Determine the [x, y] coordinate at the center of the cell enclosing the given text.  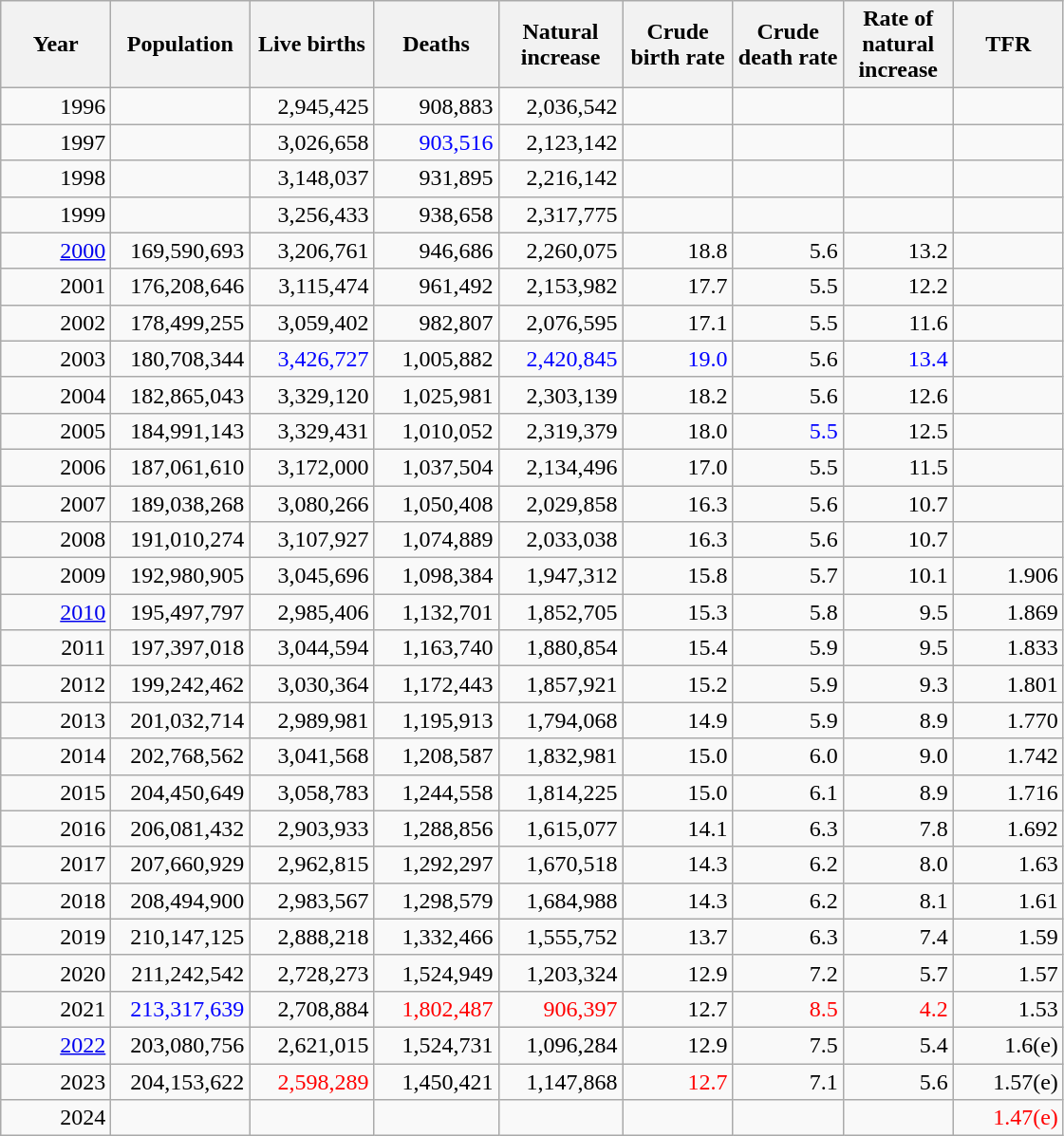
1,132,701 [437, 612]
1999 [56, 214]
3,329,431 [311, 431]
Rate of natural increase [898, 45]
180,708,344 [180, 359]
189,038,268 [180, 504]
3,172,000 [311, 467]
2,076,595 [560, 323]
8.5 [788, 1009]
1,852,705 [560, 612]
2020 [56, 973]
2011 [56, 648]
206,081,432 [180, 829]
199,242,462 [180, 684]
6.0 [788, 756]
1,208,587 [437, 756]
178,499,255 [180, 323]
2,621,015 [311, 1045]
946,686 [437, 251]
2015 [56, 792]
Year [56, 45]
19.0 [678, 359]
2,123,142 [560, 142]
1.59 [1008, 937]
184,991,143 [180, 431]
1,292,297 [437, 865]
8.1 [898, 901]
1998 [56, 178]
1,332,466 [437, 937]
2019 [56, 937]
7.5 [788, 1045]
Crude birth rate [678, 45]
204,450,649 [180, 792]
1.906 [1008, 576]
2023 [56, 1081]
2,153,982 [560, 287]
192,980,905 [180, 576]
1,880,854 [560, 648]
2016 [56, 829]
3,059,402 [311, 323]
1,025,981 [437, 395]
14.9 [678, 720]
203,080,756 [180, 1045]
18.2 [678, 395]
2,903,933 [311, 829]
3,426,727 [311, 359]
4.2 [898, 1009]
3,206,761 [311, 251]
7.2 [788, 973]
1,163,740 [437, 648]
14.1 [678, 829]
2,708,884 [311, 1009]
18.0 [678, 431]
Population [180, 45]
2,888,218 [311, 937]
1.716 [1008, 792]
1,098,384 [437, 576]
9.3 [898, 684]
3,148,037 [311, 178]
Deaths [437, 45]
2010 [56, 612]
1,172,443 [437, 684]
2,962,815 [311, 865]
7.8 [898, 829]
2008 [56, 540]
13.2 [898, 251]
1.63 [1008, 865]
8.0 [898, 865]
10.1 [898, 576]
2,420,845 [560, 359]
2007 [56, 504]
1,524,731 [437, 1045]
2,036,542 [560, 106]
1,832,981 [560, 756]
906,397 [560, 1009]
3,041,568 [311, 756]
213,317,639 [180, 1009]
7.1 [788, 1081]
182,865,043 [180, 395]
2009 [56, 576]
17.7 [678, 287]
1.742 [1008, 756]
12.5 [898, 431]
2,983,567 [311, 901]
2005 [56, 431]
2,728,273 [311, 973]
1,005,882 [437, 359]
176,208,646 [180, 287]
931,895 [437, 178]
2,260,075 [560, 251]
1,450,421 [437, 1081]
1,684,988 [560, 901]
2,319,379 [560, 431]
5.4 [898, 1045]
11.5 [898, 467]
12.6 [898, 395]
1.57(e) [1008, 1081]
1996 [56, 106]
1,288,856 [437, 829]
1.47(e) [1008, 1118]
2,216,142 [560, 178]
7.4 [898, 937]
2021 [56, 1009]
1,195,913 [437, 720]
1,244,558 [437, 792]
1,203,324 [560, 973]
TFR [1008, 45]
1,794,068 [560, 720]
17.1 [678, 323]
1,947,312 [560, 576]
191,010,274 [180, 540]
211,242,542 [180, 973]
1,670,518 [560, 865]
5.8 [788, 612]
2,303,139 [560, 395]
15.8 [678, 576]
1997 [56, 142]
169,590,693 [180, 251]
15.2 [678, 684]
2003 [56, 359]
2,134,496 [560, 467]
938,658 [437, 214]
2004 [56, 395]
2018 [56, 901]
3,256,433 [311, 214]
1,147,868 [560, 1081]
202,768,562 [180, 756]
207,660,929 [180, 865]
2014 [56, 756]
3,030,364 [311, 684]
18.8 [678, 251]
6.1 [788, 792]
1,524,949 [437, 973]
1,074,889 [437, 540]
2022 [56, 1045]
210,147,125 [180, 937]
2001 [56, 287]
3,045,696 [311, 576]
12.2 [898, 287]
2002 [56, 323]
3,044,594 [311, 648]
1.6(e) [1008, 1045]
1.833 [1008, 648]
Natural increase [560, 45]
903,516 [437, 142]
2013 [56, 720]
2,317,775 [560, 214]
2000 [56, 251]
187,061,610 [180, 467]
1,298,579 [437, 901]
908,883 [437, 106]
2006 [56, 467]
2024 [56, 1118]
197,397,018 [180, 648]
1,802,487 [437, 1009]
2,989,981 [311, 720]
2,598,289 [311, 1081]
1,037,504 [437, 467]
2,945,425 [311, 106]
1,615,077 [560, 829]
2017 [56, 865]
1.57 [1008, 973]
1,857,921 [560, 684]
195,497,797 [180, 612]
15.3 [678, 612]
1,096,284 [560, 1045]
Live births [311, 45]
208,494,900 [180, 901]
1.869 [1008, 612]
13.4 [898, 359]
3,329,120 [311, 395]
11.6 [898, 323]
1.53 [1008, 1009]
1,050,408 [437, 504]
Crude death rate [788, 45]
17.0 [678, 467]
201,032,714 [180, 720]
2,985,406 [311, 612]
3,080,266 [311, 504]
15.4 [678, 648]
982,807 [437, 323]
3,026,658 [311, 142]
2012 [56, 684]
1.770 [1008, 720]
1.692 [1008, 829]
3,107,927 [311, 540]
1,010,052 [437, 431]
961,492 [437, 287]
3,115,474 [311, 287]
9.0 [898, 756]
13.7 [678, 937]
1.801 [1008, 684]
2,029,858 [560, 504]
1,555,752 [560, 937]
3,058,783 [311, 792]
2,033,038 [560, 540]
1,814,225 [560, 792]
1.61 [1008, 901]
204,153,622 [180, 1081]
